Provide the (x, y) coordinate of the cell's center where the given text is located.  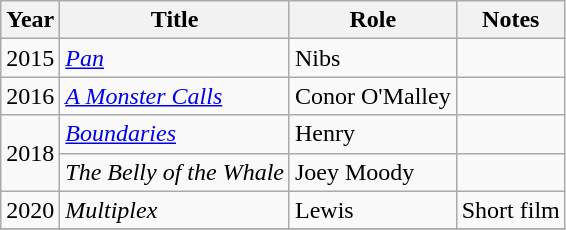
A Monster Calls (175, 96)
2018 (30, 153)
Title (175, 20)
Henry (372, 134)
Role (372, 20)
2020 (30, 210)
2015 (30, 58)
Year (30, 20)
Lewis (372, 210)
Nibs (372, 58)
Multiplex (175, 210)
Short film (510, 210)
Conor O'Malley (372, 96)
Pan (175, 58)
The Belly of the Whale (175, 172)
Joey Moody (372, 172)
Boundaries (175, 134)
2016 (30, 96)
Notes (510, 20)
